Pinpoint the cell where the given text exists, returning its (X, Y) midpoint coordinate. 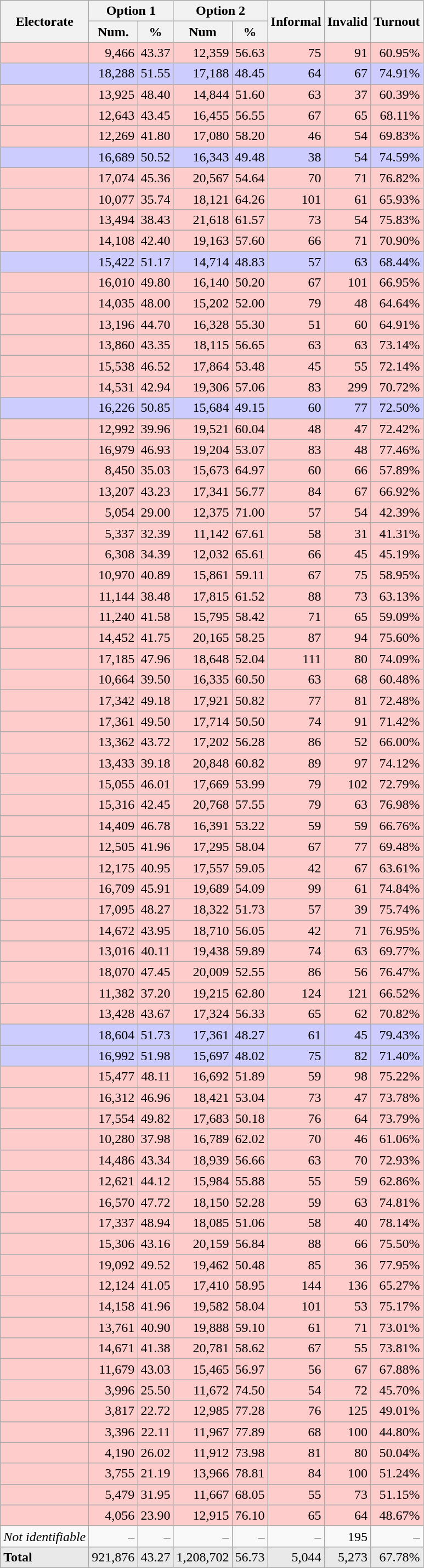
14,531 (113, 387)
41.75 (156, 638)
51.60 (250, 94)
15,673 (203, 471)
53.07 (250, 450)
29.00 (156, 512)
39.18 (156, 763)
15,422 (113, 262)
20,159 (203, 1244)
17,324 (203, 1014)
87 (296, 638)
47.72 (156, 1202)
16,312 (113, 1097)
34.39 (156, 554)
16,455 (203, 115)
58.42 (250, 617)
8,450 (113, 471)
52.00 (250, 304)
74.81% (397, 1202)
5,273 (347, 1557)
50.18 (250, 1118)
43.45 (156, 115)
76.82% (397, 178)
42.39% (397, 512)
14,671 (113, 1348)
36 (347, 1264)
Num (203, 32)
45.19% (397, 554)
18,121 (203, 199)
60.48% (397, 680)
57.60 (250, 240)
45.70% (397, 1390)
102 (347, 784)
48.02 (250, 1056)
20,768 (203, 805)
17,554 (113, 1118)
12,985 (203, 1411)
51.98 (156, 1056)
Informal (296, 21)
5,044 (296, 1557)
16,992 (113, 1056)
16,692 (203, 1077)
44.80% (397, 1432)
12,032 (203, 554)
12,621 (113, 1181)
49.48 (250, 157)
15,055 (113, 784)
3,817 (113, 1411)
53 (347, 1307)
56.77 (250, 491)
94 (347, 638)
15,697 (203, 1056)
77.89 (250, 1432)
48.00 (156, 304)
11,667 (203, 1494)
61.57 (250, 220)
40.11 (156, 951)
51.17 (156, 262)
56.63 (250, 53)
64.97 (250, 471)
73.81% (397, 1348)
37 (347, 94)
11,912 (203, 1453)
42.94 (156, 387)
13,207 (113, 491)
Option 2 (221, 11)
50.50 (250, 721)
72.14% (397, 366)
4,190 (113, 1453)
12,915 (203, 1515)
55.88 (250, 1181)
13,494 (113, 220)
74.84% (397, 888)
45.36 (156, 178)
85 (296, 1264)
62.02 (250, 1139)
59.10 (250, 1328)
73.14% (397, 345)
16,570 (113, 1202)
43.34 (156, 1160)
43.37 (156, 53)
62.80 (250, 993)
18,288 (113, 74)
60.95% (397, 53)
71.40% (397, 1056)
57.55 (250, 805)
63.61% (397, 867)
43.16 (156, 1244)
17,188 (203, 74)
12,359 (203, 53)
60.82 (250, 763)
299 (347, 387)
63.13% (397, 596)
43.35 (156, 345)
15,465 (203, 1369)
18,648 (203, 659)
73.98 (250, 1453)
66.52% (397, 993)
20,165 (203, 638)
48.67% (397, 1515)
19,204 (203, 450)
11,672 (203, 1390)
58.95% (397, 575)
52.55 (250, 972)
62.86% (397, 1181)
56.73 (250, 1557)
9,466 (113, 53)
53.22 (250, 826)
Invalid (347, 21)
20,009 (203, 972)
10,077 (113, 199)
17,921 (203, 701)
73.78% (397, 1097)
31 (347, 533)
18,710 (203, 931)
58.62 (250, 1348)
56.84 (250, 1244)
48.40 (156, 94)
4,056 (113, 1515)
75.50% (397, 1244)
13,362 (113, 742)
17,202 (203, 742)
76.47% (397, 972)
18,115 (203, 345)
71.00 (250, 512)
Num. (113, 32)
45.91 (156, 888)
78.81 (250, 1474)
61.06% (397, 1139)
41.58 (156, 617)
15,477 (113, 1077)
921,876 (113, 1557)
15,684 (203, 408)
16,140 (203, 283)
49.15 (250, 408)
14,714 (203, 262)
50.82 (250, 701)
15,984 (203, 1181)
58.20 (250, 136)
70.90% (397, 240)
46.52 (156, 366)
76.10 (250, 1515)
56.65 (250, 345)
43.27 (156, 1557)
53.48 (250, 366)
43.67 (156, 1014)
75.60% (397, 638)
62 (347, 1014)
23.90 (156, 1515)
51.89 (250, 1077)
125 (347, 1411)
43.03 (156, 1369)
13,925 (113, 94)
11,144 (113, 596)
10,970 (113, 575)
74.50 (250, 1390)
14,158 (113, 1307)
13,860 (113, 345)
41.05 (156, 1286)
46.93 (156, 450)
17,669 (203, 784)
13,433 (113, 763)
11,679 (113, 1369)
47.45 (156, 972)
14,486 (113, 1160)
15,306 (113, 1244)
65.93% (397, 199)
14,844 (203, 94)
14,452 (113, 638)
54.09 (250, 888)
19,438 (203, 951)
11,142 (203, 533)
67.78% (397, 1557)
40.89 (156, 575)
69.83% (397, 136)
14,409 (113, 826)
17,074 (113, 178)
99 (296, 888)
65.27% (397, 1286)
6,308 (113, 554)
37.98 (156, 1139)
48.94 (156, 1223)
66.95% (397, 283)
19,215 (203, 993)
54.64 (250, 178)
74.12% (397, 763)
12,269 (113, 136)
Turnout (397, 21)
55.30 (250, 324)
15,316 (113, 805)
60.39% (397, 94)
48.45 (250, 74)
74.91% (397, 74)
17,337 (113, 1223)
48.11 (156, 1077)
19,689 (203, 888)
58.95 (250, 1286)
16,391 (203, 826)
69.48% (397, 847)
Option 1 (131, 11)
17,714 (203, 721)
51.15% (397, 1494)
11,967 (203, 1432)
17,080 (203, 136)
14,672 (113, 931)
49.80 (156, 283)
19,163 (203, 240)
22.72 (156, 1411)
10,664 (113, 680)
16,789 (203, 1139)
75.17% (397, 1307)
73.01% (397, 1328)
53.04 (250, 1097)
39.50 (156, 680)
17,815 (203, 596)
18,150 (203, 1202)
19,888 (203, 1328)
26.02 (156, 1453)
72.93% (397, 1160)
17,295 (203, 847)
59.09% (397, 617)
16,328 (203, 324)
17,342 (113, 701)
12,992 (113, 429)
39 (347, 909)
74.09% (397, 659)
71.42% (397, 721)
70.82% (397, 1014)
49.52 (156, 1264)
41.31% (397, 533)
42.45 (156, 805)
74.59% (397, 157)
46.01 (156, 784)
12,375 (203, 512)
47.96 (156, 659)
43.95 (156, 931)
25.50 (156, 1390)
48.83 (250, 262)
66.00% (397, 742)
19,521 (203, 429)
17,095 (113, 909)
17,683 (203, 1118)
17,864 (203, 366)
Total (45, 1557)
50.85 (156, 408)
22.11 (156, 1432)
49.50 (156, 721)
19,582 (203, 1307)
50.48 (250, 1264)
66.76% (397, 826)
56.33 (250, 1014)
75.22% (397, 1077)
19,092 (113, 1264)
13,196 (113, 324)
35.03 (156, 471)
16,010 (113, 283)
14,035 (113, 304)
111 (296, 659)
79.43% (397, 1035)
16,226 (113, 408)
46.96 (156, 1097)
40 (347, 1223)
50.52 (156, 157)
5,337 (113, 533)
40.95 (156, 867)
18,070 (113, 972)
49.18 (156, 701)
15,861 (203, 575)
18,085 (203, 1223)
57.89% (397, 471)
51.55 (156, 74)
10,280 (113, 1139)
49.82 (156, 1118)
50.04% (397, 1453)
39.96 (156, 429)
61.52 (250, 596)
17,341 (203, 491)
64.91% (397, 324)
31.95 (156, 1494)
41.38 (156, 1348)
57.06 (250, 387)
20,781 (203, 1348)
12,643 (113, 115)
56.55 (250, 115)
64.26 (250, 199)
51.24% (397, 1474)
98 (347, 1077)
58.25 (250, 638)
40.90 (156, 1328)
18,604 (113, 1035)
18,421 (203, 1097)
38.43 (156, 220)
59.11 (250, 575)
19,462 (203, 1264)
82 (347, 1056)
56.05 (250, 931)
97 (347, 763)
37.20 (156, 993)
56.28 (250, 742)
11,382 (113, 993)
68.05 (250, 1494)
17,410 (203, 1286)
78.14% (397, 1223)
72 (347, 1390)
38.48 (156, 596)
52.04 (250, 659)
18,939 (203, 1160)
77.95% (397, 1264)
32.39 (156, 533)
20,848 (203, 763)
59.05 (250, 867)
68.11% (397, 115)
42.40 (156, 240)
70.72% (397, 387)
52 (347, 742)
136 (347, 1286)
76.95% (397, 931)
76.98% (397, 805)
5,479 (113, 1494)
17,557 (203, 867)
20,567 (203, 178)
16,709 (113, 888)
59.89 (250, 951)
72.42% (397, 429)
35.74 (156, 199)
64.64% (397, 304)
67.88% (397, 1369)
43.72 (156, 742)
12,505 (113, 847)
72.79% (397, 784)
53.99 (250, 784)
Electorate (45, 21)
5,054 (113, 512)
52.28 (250, 1202)
15,795 (203, 617)
60.04 (250, 429)
44.12 (156, 1181)
15,202 (203, 304)
16,335 (203, 680)
144 (296, 1286)
124 (296, 993)
75.83% (397, 220)
51.06 (250, 1223)
13,016 (113, 951)
49.01% (397, 1411)
72.50% (397, 408)
21.19 (156, 1474)
65.61 (250, 554)
72.48% (397, 701)
44.70 (156, 324)
121 (347, 993)
1,208,702 (203, 1557)
50.20 (250, 283)
75.74% (397, 909)
66.92% (397, 491)
51 (296, 324)
69.77% (397, 951)
77.28 (250, 1411)
16,689 (113, 157)
56.97 (250, 1369)
14,108 (113, 240)
19,306 (203, 387)
21,618 (203, 220)
13,428 (113, 1014)
77.46% (397, 450)
12,175 (113, 867)
18,322 (203, 909)
3,396 (113, 1432)
43.23 (156, 491)
16,343 (203, 157)
60.50 (250, 680)
89 (296, 763)
15,538 (113, 366)
56.66 (250, 1160)
46.78 (156, 826)
38 (296, 157)
Not identifiable (45, 1536)
3,755 (113, 1474)
67.61 (250, 533)
195 (347, 1536)
73.79% (397, 1118)
16,979 (113, 450)
11,240 (113, 617)
13,761 (113, 1328)
3,996 (113, 1390)
12,124 (113, 1286)
68.44% (397, 262)
13,966 (203, 1474)
41.80 (156, 136)
17,185 (113, 659)
